Scan for the cell matching the given text and deliver its (X, Y) coordinate at center. 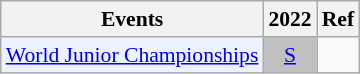
Ref (338, 19)
Events (132, 19)
S (290, 55)
2022 (290, 19)
World Junior Championships (132, 55)
